Return the (X, Y) coordinate for the center point of the cell that contains the specified text.  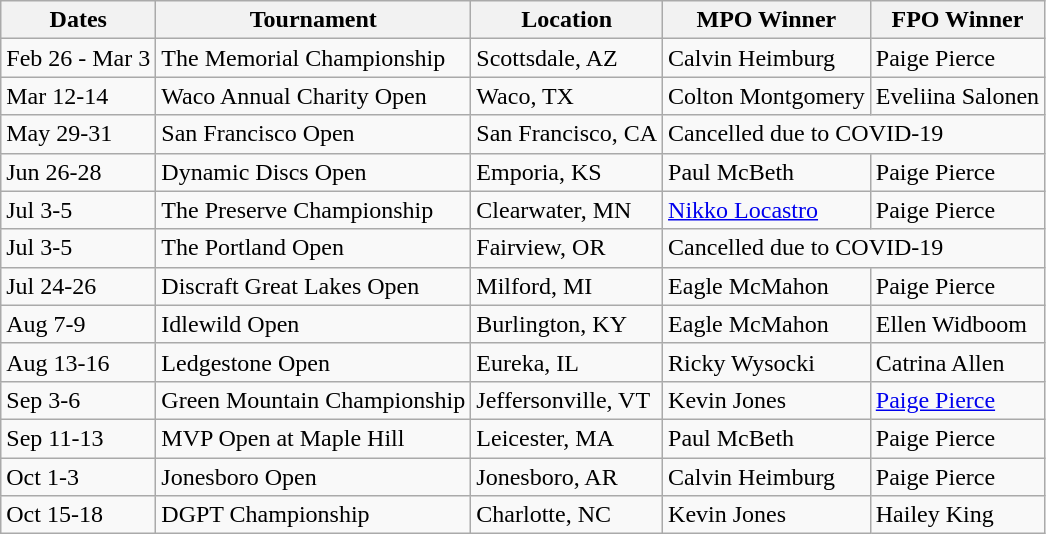
Colton Montgomery (767, 96)
Nikko Locastro (767, 210)
Idlewild Open (314, 324)
Jeffersonville, VT (567, 400)
Jul 24-26 (78, 286)
Scottsdale, AZ (567, 58)
The Preserve Championship (314, 210)
Green Mountain Championship (314, 400)
Aug 13-16 (78, 362)
DGPT Championship (314, 515)
Dynamic Discs Open (314, 172)
Tournament (314, 20)
Aug 7-9 (78, 324)
San Francisco Open (314, 134)
FPO Winner (957, 20)
Jun 26-28 (78, 172)
Dates (78, 20)
Eveliina Salonen (957, 96)
MPO Winner (767, 20)
Catrina Allen (957, 362)
Sep 3-6 (78, 400)
Mar 12-14 (78, 96)
MVP Open at Maple Hill (314, 438)
Milford, MI (567, 286)
San Francisco, CA (567, 134)
Oct 15-18 (78, 515)
Emporia, KS (567, 172)
May 29-31 (78, 134)
Burlington, KY (567, 324)
Leicester, MA (567, 438)
Fairview, OR (567, 248)
Waco, TX (567, 96)
Eureka, IL (567, 362)
Charlotte, NC (567, 515)
The Portland Open (314, 248)
Jonesboro Open (314, 477)
Ledgestone Open (314, 362)
Discraft Great Lakes Open (314, 286)
Waco Annual Charity Open (314, 96)
Ricky Wysocki (767, 362)
Oct 1-3 (78, 477)
Feb 26 - Mar 3 (78, 58)
The Memorial Championship (314, 58)
Hailey King (957, 515)
Jonesboro, AR (567, 477)
Sep 11-13 (78, 438)
Ellen Widboom (957, 324)
Clearwater, MN (567, 210)
Location (567, 20)
